For the text-containing cell, return its midpoint in [x, y] coordinate format. 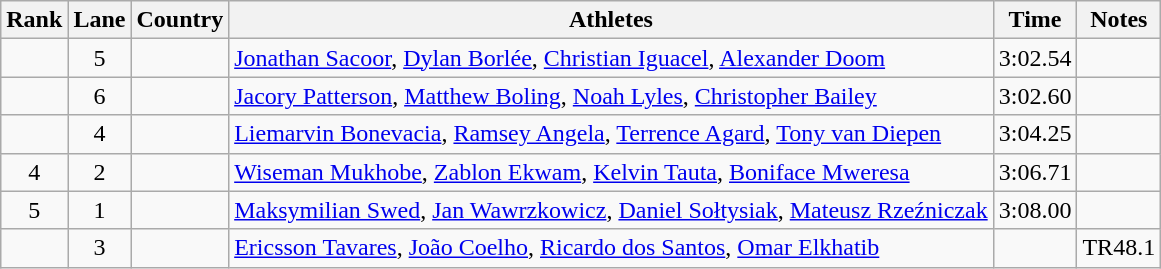
Liemarvin Bonevacia, Ramsey Angela, Terrence Agard, Tony van Diepen [612, 134]
Country [180, 20]
2 [100, 172]
3:04.25 [1035, 134]
Time [1035, 20]
3:08.00 [1035, 210]
Athletes [612, 20]
3:06.71 [1035, 172]
Maksymilian Swed, Jan Wawrzkowicz, Daniel Sołtysiak, Mateusz Rzeźniczak [612, 210]
Rank [34, 20]
Jonathan Sacoor, Dylan Borlée, Christian Iguacel, Alexander Doom [612, 58]
1 [100, 210]
Notes [1119, 20]
TR48.1 [1119, 248]
6 [100, 96]
Ericsson Tavares, João Coelho, Ricardo dos Santos, Omar Elkhatib [612, 248]
Lane [100, 20]
3 [100, 248]
Wiseman Mukhobe, Zablon Ekwam, Kelvin Tauta, Boniface Mweresa [612, 172]
Jacory Patterson, Matthew Boling, Noah Lyles, Christopher Bailey [612, 96]
3:02.60 [1035, 96]
3:02.54 [1035, 58]
